Output the [X, Y] coordinate of the center of the cell containing the given text.  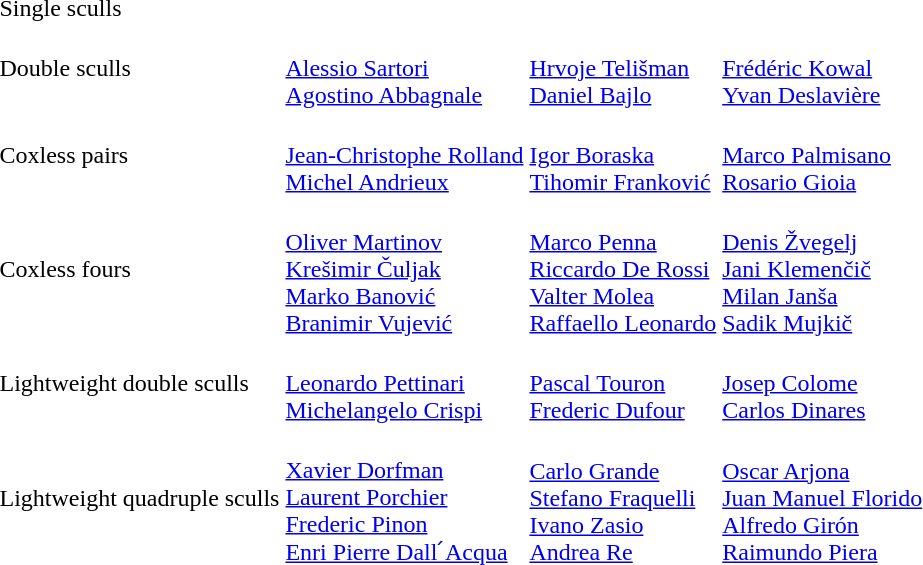
Oliver MartinovKrešimir ČuljakMarko BanovićBranimir Vujević [404, 269]
Alessio SartoriAgostino Abbagnale [404, 68]
Pascal TouronFrederic Dufour [623, 383]
Igor BoraskaTihomir Franković [623, 155]
Hrvoje TelišmanDaniel Bajlo [623, 68]
Marco PennaRiccardo De RossiValter MoleaRaffaello Leonardo [623, 269]
Jean-Christophe RollandMichel Andrieux [404, 155]
Leonardo PettinariMichelangelo Crispi [404, 383]
